Return the (x, y) coordinate for the center point of the cell that contains the specified text.  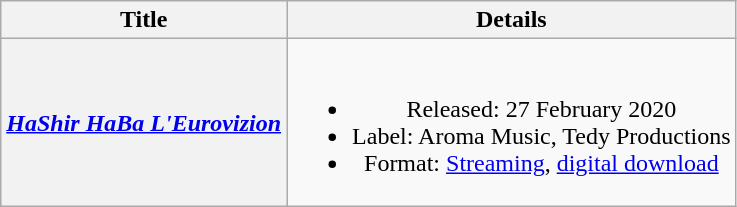
Details (512, 20)
Released: 27 February 2020Label: Aroma Music, Tedy ProductionsFormat: Streaming, digital download (512, 122)
Title (144, 20)
HaShir HaBa L'Eurovizion (144, 122)
